Scan for the cell matching the given text and deliver its [x, y] coordinate at center. 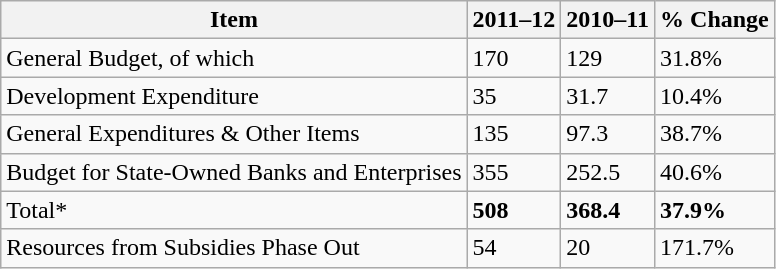
252.5 [608, 172]
37.9% [715, 210]
Budget for State-Owned Banks and Enterprises [234, 172]
Resources from Subsidies Phase Out [234, 248]
Development Expenditure [234, 96]
170 [514, 58]
31.8% [715, 58]
General Budget, of which [234, 58]
355 [514, 172]
35 [514, 96]
97.3 [608, 134]
508 [514, 210]
31.7 [608, 96]
20 [608, 248]
54 [514, 248]
40.6% [715, 172]
2010–11 [608, 20]
Item [234, 20]
135 [514, 134]
129 [608, 58]
% Change [715, 20]
2011–12 [514, 20]
Total* [234, 210]
38.7% [715, 134]
368.4 [608, 210]
General Expenditures & Other Items [234, 134]
171.7% [715, 248]
10.4% [715, 96]
